Scan for the cell matching the given text and deliver its [x, y] coordinate at center. 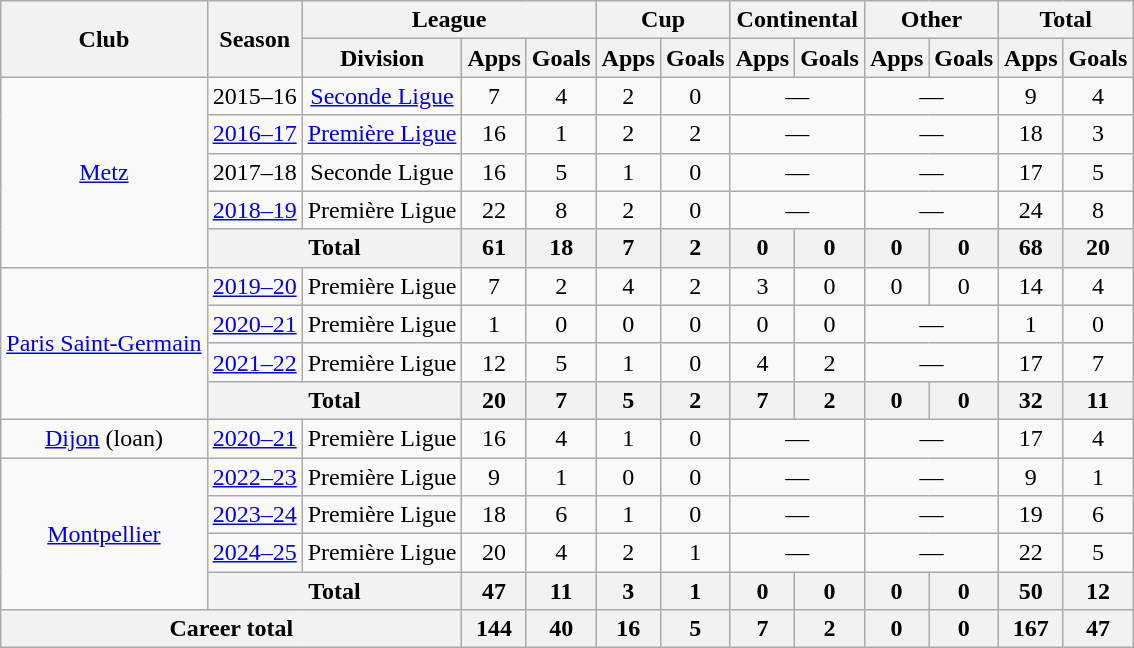
Continental [797, 20]
19 [1031, 515]
167 [1031, 629]
Club [104, 39]
14 [1031, 286]
2024–25 [254, 553]
Division [382, 58]
61 [494, 248]
24 [1031, 210]
2021–22 [254, 362]
2018–19 [254, 210]
2022–23 [254, 477]
Metz [104, 172]
League [449, 20]
Dijon (loan) [104, 438]
68 [1031, 248]
2023–24 [254, 515]
Cup [663, 20]
Montpellier [104, 534]
2017–18 [254, 172]
2015–16 [254, 96]
50 [1031, 591]
Other [931, 20]
144 [494, 629]
Paris Saint-Germain [104, 343]
Season [254, 39]
2016–17 [254, 134]
40 [561, 629]
32 [1031, 400]
2019–20 [254, 286]
Career total [232, 629]
